Provide the (X, Y) coordinate of the cell's center where the given text is located.  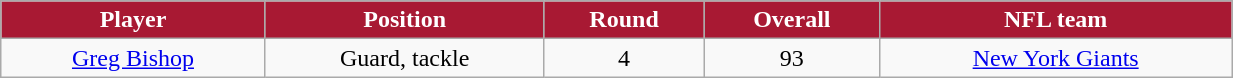
Overall (792, 20)
Position (404, 20)
Round (624, 20)
Greg Bishop (133, 58)
NFL team (1056, 20)
New York Giants (1056, 58)
93 (792, 58)
4 (624, 58)
Guard, tackle (404, 58)
Player (133, 20)
